Scan for the cell matching the given text and deliver its (x, y) coordinate at center. 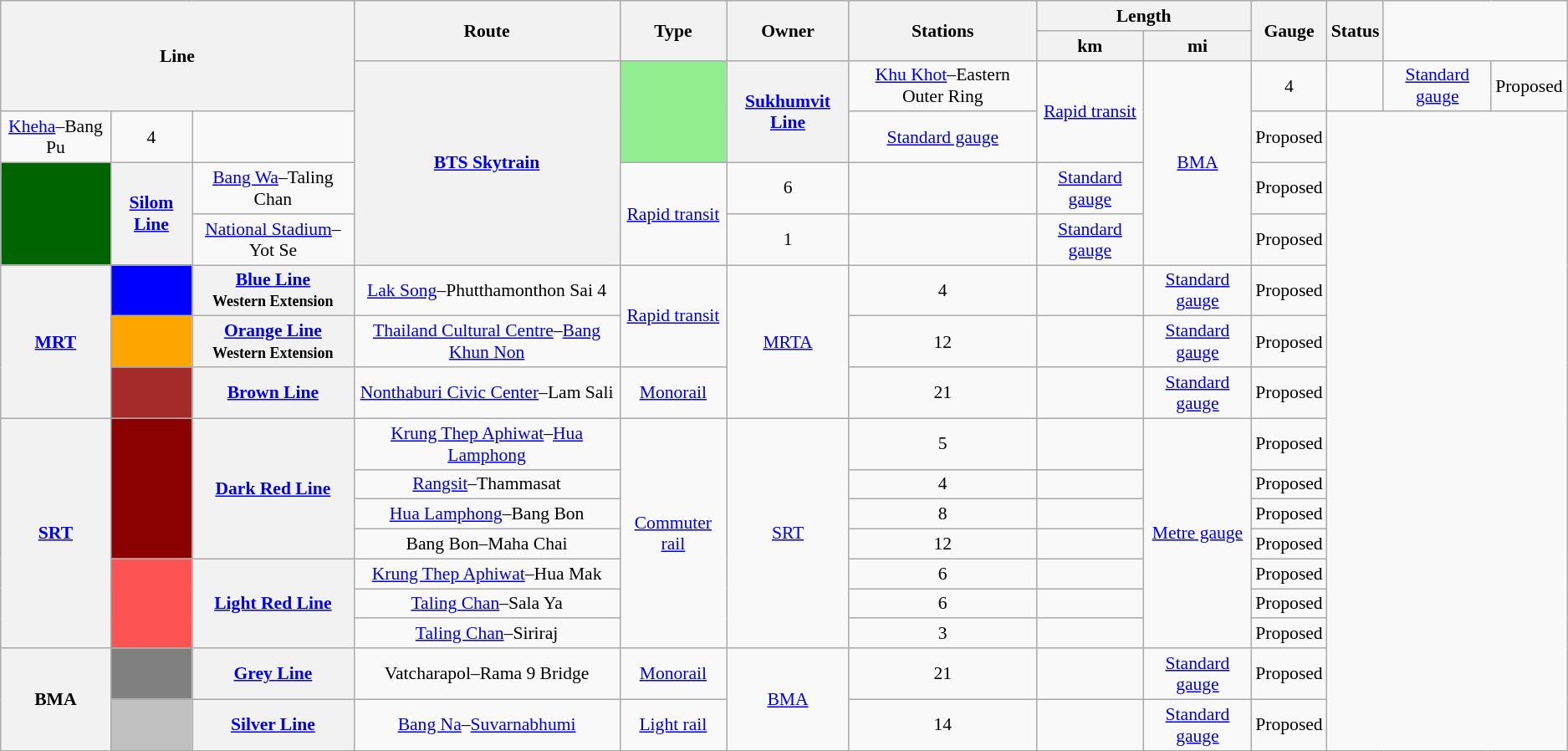
Bang Bon–Maha Chai (487, 544)
Commuter rail (673, 534)
Type (673, 30)
Nonthaburi Civic Center–Lam Sali (487, 393)
5 (942, 443)
Kheha–Bang Pu (55, 137)
mi (1198, 46)
Hua Lamphong–Bang Bon (487, 514)
Bang Wa–Taling Chan (273, 189)
3 (942, 634)
Rangsit–Thammasat (487, 484)
Light Red Line (273, 604)
Krung Thep Aphiwat–Hua Lamphong (487, 443)
Blue LineWestern Extension (273, 291)
Metre gauge (1198, 534)
Taling Chan–Sala Ya (487, 604)
Light rail (673, 724)
Sukhumvit Line (788, 111)
Silver Line (273, 724)
Bang Na–Suvarnabhumi (487, 724)
Route (487, 30)
km (1090, 46)
Status (1356, 30)
Stations (942, 30)
Line (177, 56)
Gauge (1289, 30)
14 (942, 724)
BTS Skytrain (487, 162)
Taling Chan–Siriraj (487, 634)
Vatcharapol–Rama 9 Bridge (487, 674)
Grey Line (273, 674)
Silom Line (151, 214)
Lak Song–Phutthamonthon Sai 4 (487, 291)
National Stadium–Yot Se (273, 239)
MRT (55, 341)
Owner (788, 30)
Khu Khot–Eastern Outer Ring (942, 85)
8 (942, 514)
Orange LineWestern Extension (273, 341)
Thailand Cultural Centre–Bang Khun Non (487, 341)
1 (788, 239)
Krung Thep Aphiwat–Hua Mak (487, 574)
Brown Line (273, 393)
Dark Red Line (273, 488)
MRTA (788, 341)
Length (1144, 16)
